Capture the cell that displays the provided text and extract its (x, y) central coordinate. 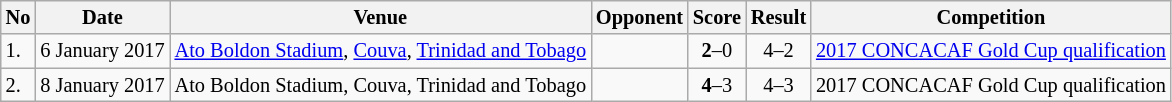
4–2 (778, 51)
8 January 2017 (102, 85)
Result (778, 17)
2. (18, 85)
2–0 (717, 51)
Opponent (640, 17)
6 January 2017 (102, 51)
Date (102, 17)
No (18, 17)
Competition (991, 17)
Venue (380, 17)
1. (18, 51)
Score (717, 17)
